Return (x, y) of the center of cell containing provided text 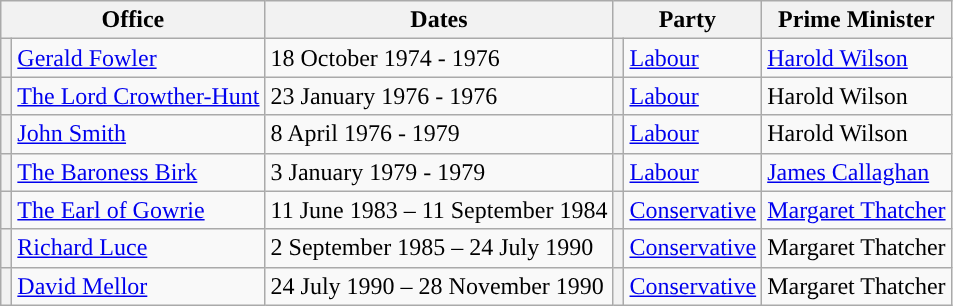
The Earl of Gowrie (138, 210)
Office (133, 20)
David Mellor (138, 286)
3 January 1979 - 1979 (439, 172)
John Smith (138, 134)
The Lord Crowther-Hunt (138, 96)
11 June 1983 – 11 September 1984 (439, 210)
Prime Minister (856, 20)
Party (688, 20)
2 September 1985 – 24 July 1990 (439, 248)
Gerald Fowler (138, 58)
23 January 1976 - 1976 (439, 96)
8 April 1976 - 1979 (439, 134)
24 July 1990 – 28 November 1990 (439, 286)
Richard Luce (138, 248)
The Baroness Birk (138, 172)
James Callaghan (856, 172)
18 October 1974 - 1976 (439, 58)
Dates (439, 20)
